For the text-containing cell, return its midpoint in (x, y) coordinate format. 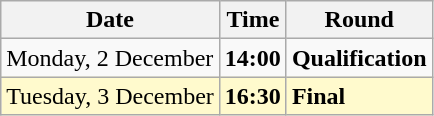
Qualification (359, 58)
16:30 (252, 96)
Date (110, 20)
14:00 (252, 58)
Tuesday, 3 December (110, 96)
Round (359, 20)
Monday, 2 December (110, 58)
Final (359, 96)
Time (252, 20)
